Identify which cell holds the provided text, then report its (X, Y) central coordinate. 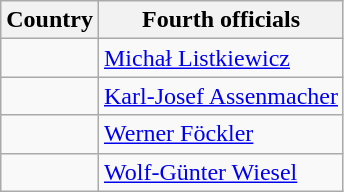
Karl-Josef Assenmacher (220, 96)
Fourth officials (220, 20)
Michał Listkiewicz (220, 58)
Werner Föckler (220, 134)
Country (50, 20)
Wolf-Günter Wiesel (220, 172)
